Scan for the cell matching the given text and deliver its (X, Y) coordinate at center. 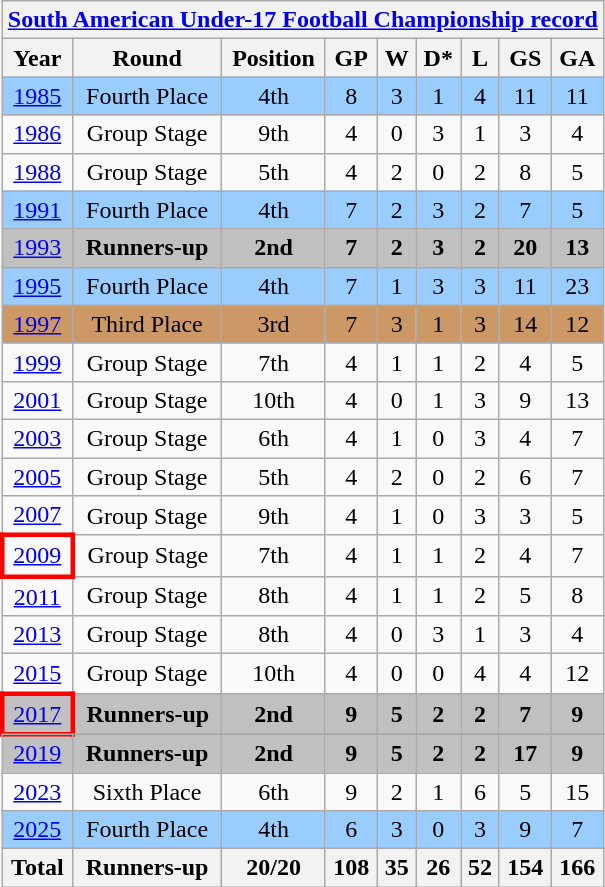
2017 (37, 714)
14 (525, 324)
2003 (37, 438)
Third Place (146, 324)
Round (146, 58)
26 (438, 868)
15 (577, 791)
2011 (37, 596)
2015 (37, 674)
23 (577, 286)
154 (525, 868)
1999 (37, 362)
2007 (37, 516)
52 (480, 868)
1988 (37, 172)
GS (525, 58)
3rd (274, 324)
Position (274, 58)
166 (577, 868)
GP (351, 58)
D* (438, 58)
35 (396, 868)
1997 (37, 324)
2025 (37, 830)
20/20 (274, 868)
South American Under-17 Football Championship record (302, 20)
2005 (37, 477)
Sixth Place (146, 791)
1993 (37, 248)
108 (351, 868)
GA (577, 58)
2009 (37, 556)
20 (525, 248)
2013 (37, 635)
2001 (37, 400)
2019 (37, 753)
1986 (37, 134)
1991 (37, 210)
L (480, 58)
Year (37, 58)
W (396, 58)
1995 (37, 286)
17 (525, 753)
Total (37, 868)
2023 (37, 791)
1985 (37, 96)
